Identify which cell holds the provided text, then report its (x, y) central coordinate. 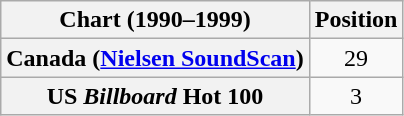
29 (356, 58)
US Billboard Hot 100 (155, 96)
3 (356, 96)
Canada (Nielsen SoundScan) (155, 58)
Position (356, 20)
Chart (1990–1999) (155, 20)
